Find where the given text appears and provide that cell's center as (X, Y) coordinate. 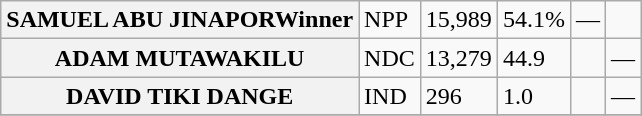
296 (458, 96)
44.9 (534, 58)
IND (390, 96)
54.1% (534, 20)
NDC (390, 58)
NPP (390, 20)
15,989 (458, 20)
1.0 (534, 96)
13,279 (458, 58)
ADAM MUTAWAKILU (180, 58)
SAMUEL ABU JINAPORWinner (180, 20)
DAVID TIKI DANGE (180, 96)
